Provide the [X, Y] coordinate of the cell's center where the given text is located.  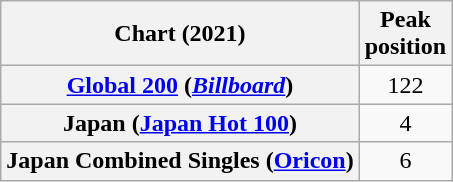
Chart (2021) [180, 34]
Japan (Japan Hot 100) [180, 123]
122 [405, 85]
Peakposition [405, 34]
Japan Combined Singles (Oricon) [180, 161]
4 [405, 123]
Global 200 (Billboard) [180, 85]
6 [405, 161]
